Locate the cell with the specified text and output its [X, Y] center coordinate. 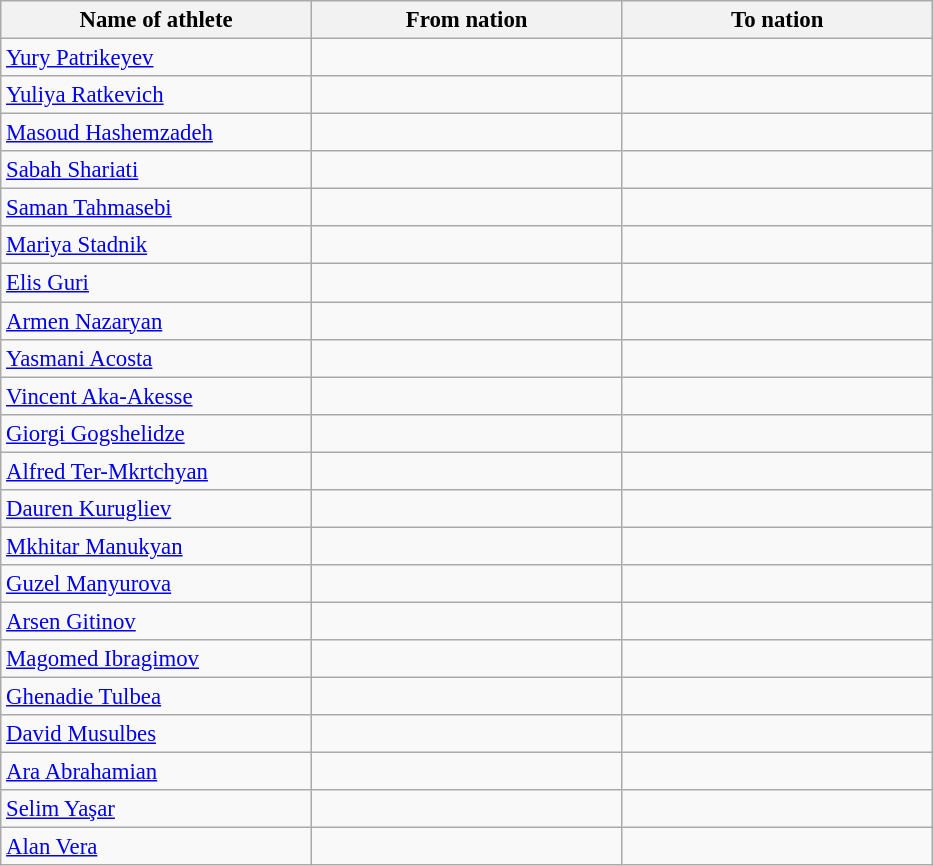
Alan Vera [156, 847]
Armen Nazaryan [156, 321]
Saman Tahmasebi [156, 208]
Giorgi Gogshelidze [156, 433]
Alfred Ter-Mkrtchyan [156, 471]
Mariya Stadnik [156, 245]
Ara Abrahamian [156, 772]
Vincent Aka-Akesse [156, 396]
Dauren Kurugliev [156, 509]
Yuliya Ratkevich [156, 95]
David Musulbes [156, 734]
Yury Patrikeyev [156, 58]
Name of athlete [156, 20]
Masoud Hashemzadeh [156, 133]
Magomed Ibragimov [156, 659]
Arsen Gitinov [156, 621]
Selim Yaşar [156, 809]
Guzel Manyurova [156, 584]
From nation [466, 20]
Sabah Shariati [156, 170]
Elis Guri [156, 283]
Yasmani Acosta [156, 358]
To nation [778, 20]
Ghenadie Tulbea [156, 697]
Mkhitar Manukyan [156, 546]
